Scan for the cell matching the given text and deliver its (X, Y) coordinate at center. 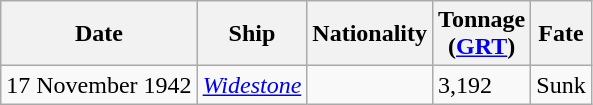
Fate (561, 34)
Widestone (252, 85)
3,192 (482, 85)
Sunk (561, 85)
Date (99, 34)
17 November 1942 (99, 85)
Tonnage(GRT) (482, 34)
Nationality (370, 34)
Ship (252, 34)
